From the cell containing the given text, extract its center point as [X, Y] coordinate. 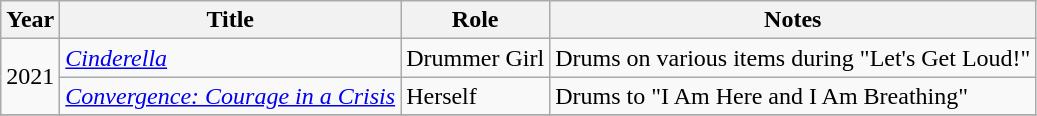
Cinderella [230, 58]
Year [30, 20]
Notes [793, 20]
Drums on various items during "Let's Get Loud!" [793, 58]
Drummer Girl [476, 58]
Role [476, 20]
2021 [30, 77]
Convergence: Courage in a Crisis [230, 96]
Title [230, 20]
Drums to "I Am Here and I Am Breathing" [793, 96]
Herself [476, 96]
